Identify which cell holds the provided text, then report its [x, y] central coordinate. 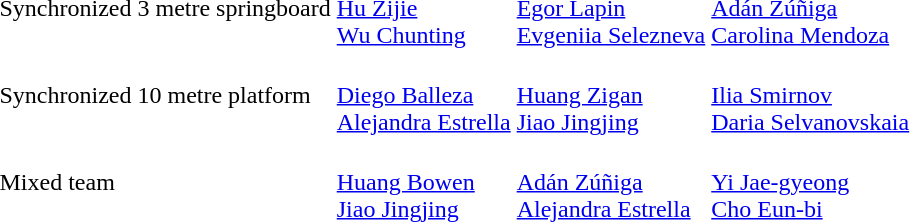
Diego BallezaAlejandra Estrella [424, 95]
Huang ZiganJiao Jingjing [611, 95]
